Find where the given text appears and provide that cell's center as [x, y] coordinate. 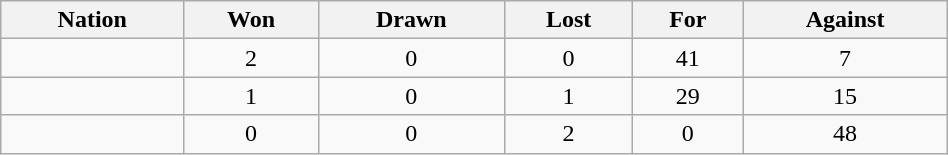
Nation [92, 20]
Against [845, 20]
Lost [568, 20]
For [688, 20]
48 [845, 134]
7 [845, 58]
15 [845, 96]
41 [688, 58]
Won [252, 20]
Drawn [411, 20]
29 [688, 96]
